Find where the given text appears and provide that cell's center as [x, y] coordinate. 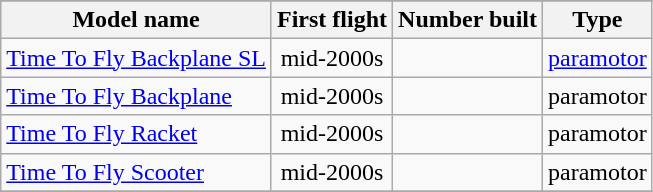
Time To Fly Backplane [136, 96]
Time To Fly Scooter [136, 172]
First flight [332, 20]
Type [598, 20]
Time To Fly Racket [136, 134]
Number built [468, 20]
Time To Fly Backplane SL [136, 58]
Model name [136, 20]
